Identify which cell holds the provided text, then report its (X, Y) central coordinate. 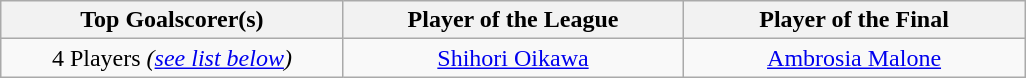
Top Goalscorer(s) (172, 20)
Player of the League (512, 20)
4 Players (see list below) (172, 58)
Player of the Final (854, 20)
Ambrosia Malone (854, 58)
Shihori Oikawa (512, 58)
